Find where the given text appears and provide that cell's center as [x, y] coordinate. 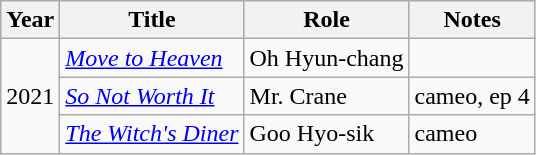
cameo [472, 134]
Mr. Crane [326, 96]
Year [30, 20]
cameo, ep 4 [472, 96]
Notes [472, 20]
Goo Hyo-sik [326, 134]
2021 [30, 96]
Oh Hyun-chang [326, 58]
The Witch's Diner [152, 134]
Title [152, 20]
Move to Heaven [152, 58]
So Not Worth It [152, 96]
Role [326, 20]
